Return [X, Y] of the center of cell containing provided text 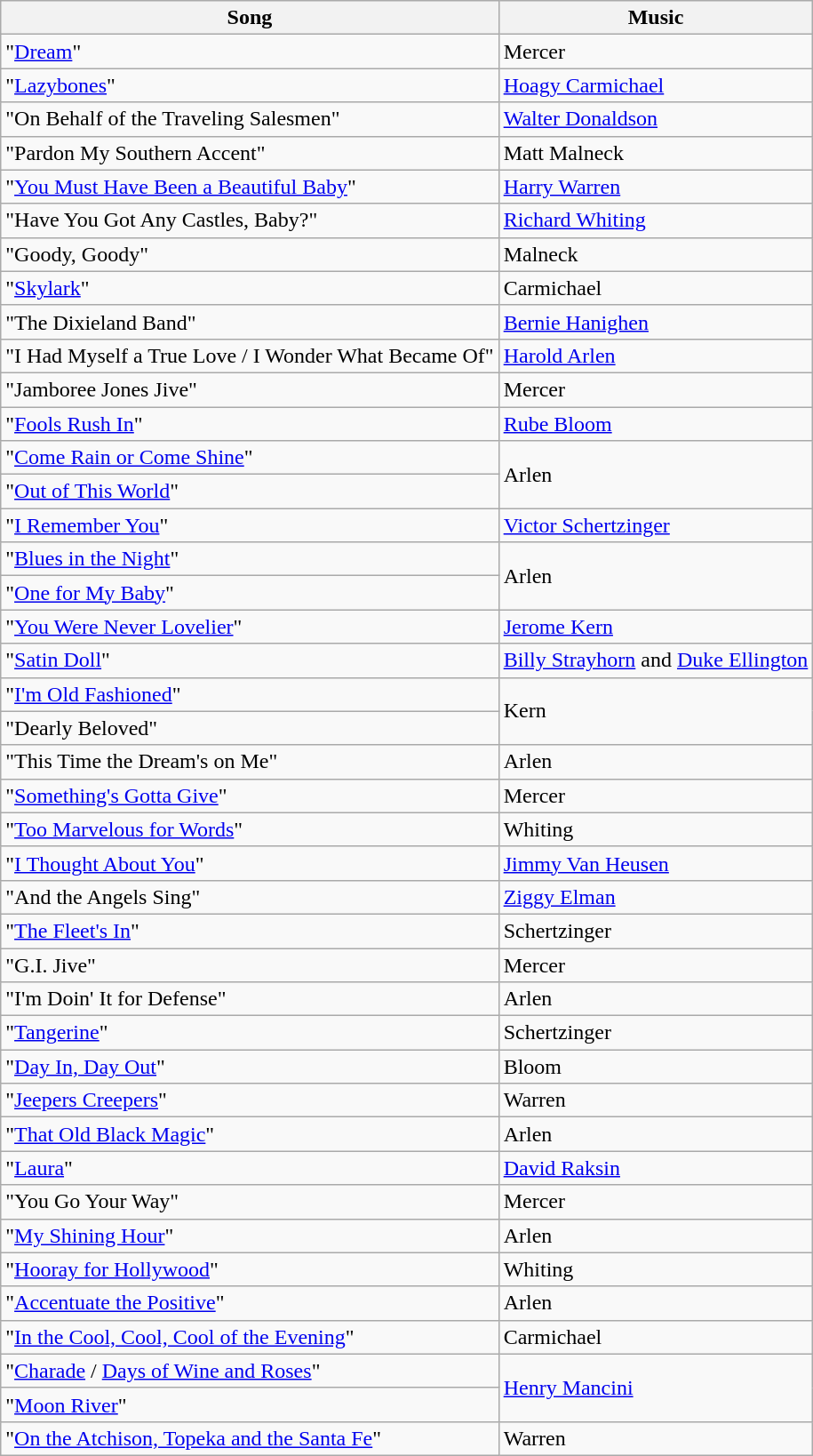
"Satin Doll" [250, 660]
"You Were Never Lovelier" [250, 627]
"Tangerine" [250, 1033]
"Have You Got Any Castles, Baby?" [250, 220]
Rube Bloom [656, 424]
Ziggy Elman [656, 897]
Harold Arlen [656, 356]
Bernie Hanighen [656, 322]
"Goody, Goody" [250, 254]
"I'm Doin' It for Defense" [250, 999]
"Fools Rush In" [250, 424]
"Accentuate the Positive" [250, 1303]
"You Must Have Been a Beautiful Baby" [250, 187]
"Jamboree Jones Jive" [250, 389]
"Moon River" [250, 1404]
Kern [656, 711]
"Out of This World" [250, 492]
"I Had Myself a True Love / I Wonder What Became Of" [250, 356]
Music [656, 18]
"Laura" [250, 1168]
Jimmy Van Heusen [656, 863]
"Jeepers Creepers" [250, 1100]
"I Thought About You" [250, 863]
Hoagy Carmichael [656, 85]
"G.I. Jive" [250, 964]
Matt Malneck [656, 153]
"I'm Old Fashioned" [250, 694]
"You Go Your Way" [250, 1202]
"Come Rain or Come Shine" [250, 458]
"On the Atchison, Topeka and the Santa Fe" [250, 1438]
"One for My Baby" [250, 593]
Richard Whiting [656, 220]
Malneck [656, 254]
"Hooray for Hollywood" [250, 1269]
Jerome Kern [656, 627]
Henry Mancini [656, 1388]
"Day In, Day Out" [250, 1067]
"The Dixieland Band" [250, 322]
"Charade / Days of Wine and Roses" [250, 1371]
David Raksin [656, 1168]
"I Remember You" [250, 525]
"Dream" [250, 52]
"That Old Black Magic" [250, 1134]
"My Shining Hour" [250, 1236]
"Lazybones" [250, 85]
Walter Donaldson [656, 119]
"Too Marvelous for Words" [250, 829]
"Dearly Beloved" [250, 728]
"Skylark" [250, 288]
"Pardon My Southern Accent" [250, 153]
"On Behalf of the Traveling Salesmen" [250, 119]
"And the Angels Sing" [250, 897]
"The Fleet's In" [250, 931]
"Something's Gotta Give" [250, 796]
"In the Cool, Cool, Cool of the Evening" [250, 1337]
Song [250, 18]
"Blues in the Night" [250, 559]
Victor Schertzinger [656, 525]
Harry Warren [656, 187]
Billy Strayhorn and Duke Ellington [656, 660]
"This Time the Dream's on Me" [250, 762]
Bloom [656, 1067]
